Return (X, Y) of the center of cell containing provided text 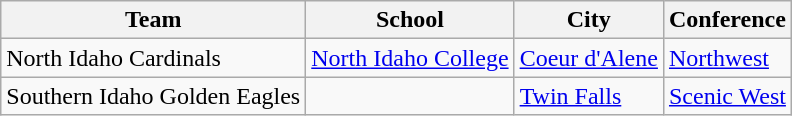
City (588, 20)
Conference (727, 20)
Southern Idaho Golden Eagles (154, 96)
Scenic West (727, 96)
Northwest (727, 58)
North Idaho Cardinals (154, 58)
Twin Falls (588, 96)
School (410, 20)
Team (154, 20)
Coeur d'Alene (588, 58)
North Idaho College (410, 58)
